Provide the (X, Y) coordinate of the cell's center where the given text is located.  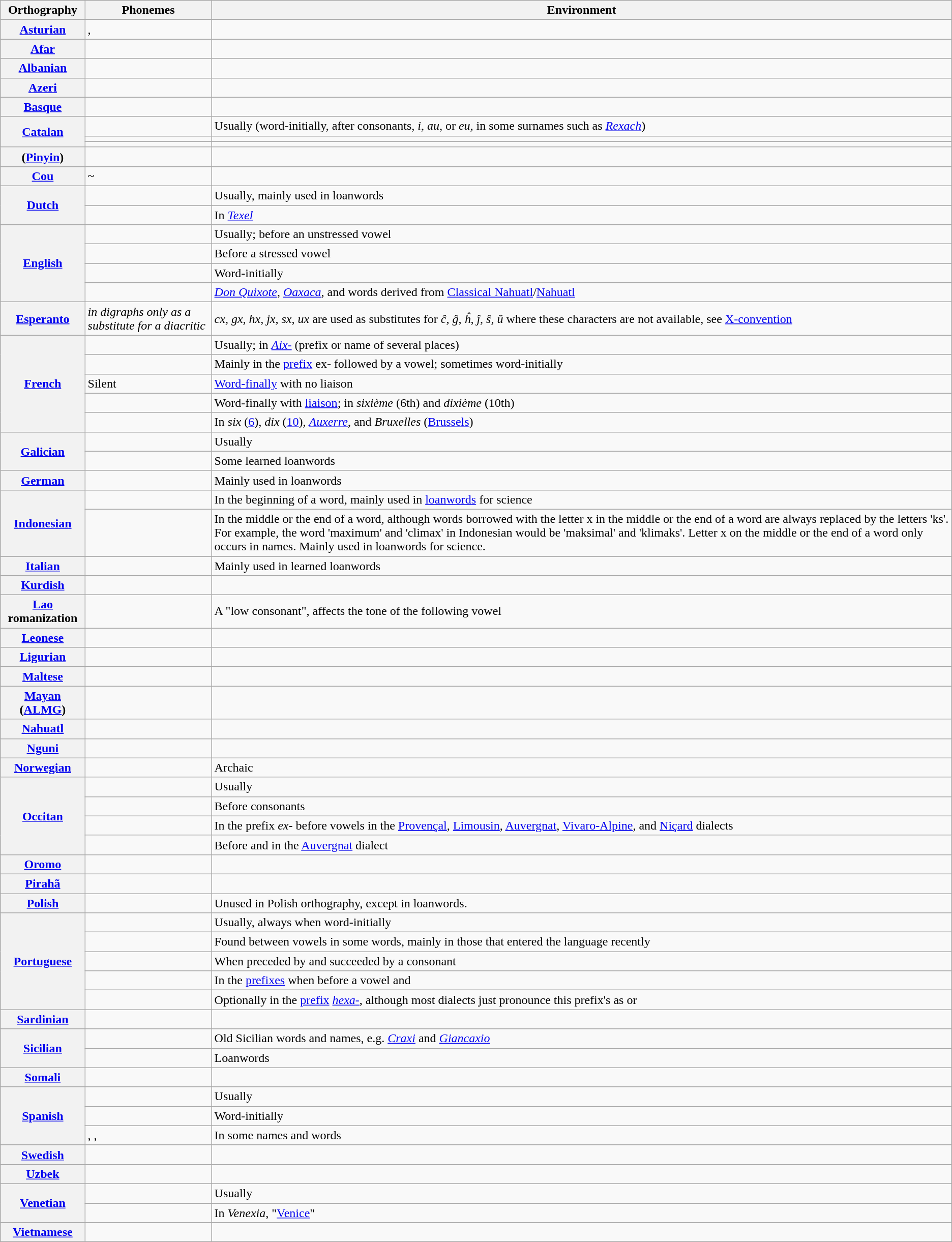
Mainly in the prefix ex- followed by a vowel; sometimes word-initially (582, 364)
Uzbek (43, 1174)
Swedish (43, 1155)
Asturian (43, 29)
Esperanto (43, 318)
Italian (43, 566)
French (43, 383)
Basque (43, 107)
Phonemes (148, 10)
Afar (43, 49)
In Venexia, "Venice" (582, 1213)
Lao romanization (43, 611)
Before consonants (582, 806)
Dutch (43, 205)
Before and in the Auvergnat dialect (582, 845)
Somali (43, 1077)
Usually, always when word-initially (582, 923)
Sardinian (43, 1019)
Azeri (43, 87)
Norwegian (43, 767)
In six (6), dix (10), Auxerre, and Bruxelles (Brussels) (582, 422)
Old Sicilian words and names, e.g. Craxi and Giancaxio (582, 1039)
Word-finally with no liaison (582, 383)
Catalan (43, 132)
Unused in Polish orthography, except in loanwords. (582, 903)
Usually (word-initially, after consonants, i, au, or eu, in some surnames such as Rexach) (582, 126)
Maltese (43, 676)
Albanian (43, 68)
Nahuatl (43, 729)
In some names and words (582, 1135)
Some learned loanwords (582, 461)
Word-finally with liaison; in sixième (6th) and dixième (10th) (582, 403)
~ (148, 176)
Cou (43, 176)
When preceded by and succeeded by a consonant (582, 961)
in digraphs only as a substitute for a diacritic (148, 318)
Polish (43, 903)
Environment (582, 10)
Occitan (43, 816)
Silent (148, 383)
Loanwords (582, 1058)
Oromo (43, 864)
(Pinyin) (43, 157)
Don Quixote, Oaxaca, and words derived from Classical Nahuatl/Nahuatl (582, 292)
In the prefix ex- before vowels in the Provençal, Limousin, Auvergnat, Vivaro-Alpine, and Niçard dialects (582, 825)
German (43, 480)
Ligurian (43, 657)
English (43, 263)
Leonese (43, 638)
Nguni (43, 748)
Mainly used in loanwords (582, 480)
Usually; before an unstressed vowel (582, 234)
Sicilian (43, 1048)
Vietnamese (43, 1232)
In the beginning of a word, mainly used in loanwords for science (582, 499)
Usually, mainly used in loanwords (582, 195)
Spanish (43, 1116)
Venetian (43, 1203)
, , (148, 1135)
Kurdish (43, 585)
Usually; in Aix- (prefix or name of several places) (582, 345)
A "low consonant", affects the tone of the following vowel (582, 611)
Optionally in the prefix hexa-, although most dialects just pronounce this prefix's as or (582, 1000)
Found between vowels in some words, mainly in those that entered the language recently (582, 942)
Before a stressed vowel (582, 254)
Orthography (43, 10)
Indonesian (43, 523)
Archaic (582, 767)
, (148, 29)
Portuguese (43, 961)
cx, gx, hx, jx, sx, ux are used as substitutes for ĉ, ĝ, ĥ, ĵ, ŝ, ŭ where these characters are not available, see X-convention (582, 318)
Mainly used in learned loanwords (582, 566)
In Texel (582, 215)
In the prefixes when before a vowel and (582, 981)
Mayan (ALMG) (43, 703)
Galician (43, 451)
Pirahã (43, 883)
